Detect which cell encompasses the target text, then output its [x, y] center coordinate. 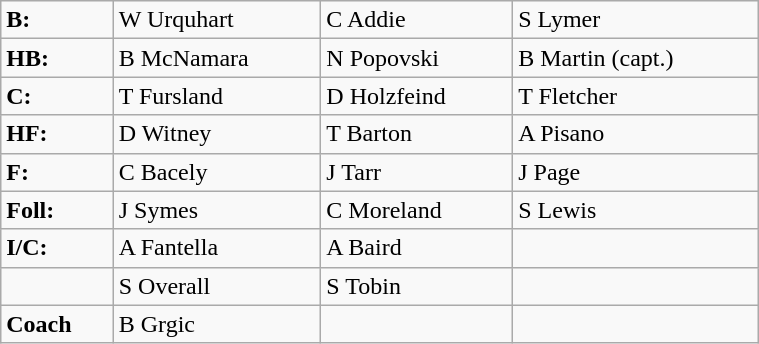
T Barton [417, 134]
S Lymer [636, 20]
Coach [57, 324]
T Fursland [217, 96]
F: [57, 172]
W Urquhart [217, 20]
D Holzfeind [417, 96]
A Baird [417, 248]
C Bacely [217, 172]
C Moreland [417, 210]
S Overall [217, 286]
Foll: [57, 210]
S Lewis [636, 210]
B Martin (capt.) [636, 58]
B McNamara [217, 58]
J Tarr [417, 172]
A Fantella [217, 248]
B: [57, 20]
HF: [57, 134]
D Witney [217, 134]
J Symes [217, 210]
S Tobin [417, 286]
N Popovski [417, 58]
B Grgic [217, 324]
T Fletcher [636, 96]
J Page [636, 172]
I/C: [57, 248]
C: [57, 96]
HB: [57, 58]
A Pisano [636, 134]
C Addie [417, 20]
